Locate the cell with the specified text and output its [x, y] center coordinate. 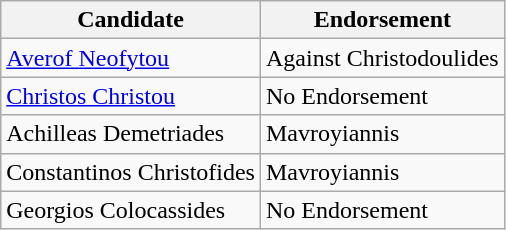
Candidate [131, 20]
Constantinos Christofides [131, 172]
Averof Neofytou [131, 58]
Achilleas Demetriades [131, 134]
Endorsement [382, 20]
Georgios Colocassides [131, 210]
Against Christodoulides [382, 58]
Christos Christou [131, 96]
